Locate the cell with the specified text and output its (X, Y) center coordinate. 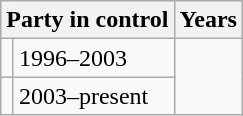
1996–2003 (94, 58)
2003–present (94, 96)
Party in control (88, 20)
Years (208, 20)
